From the cell containing the given text, extract its center point as (x, y) coordinate. 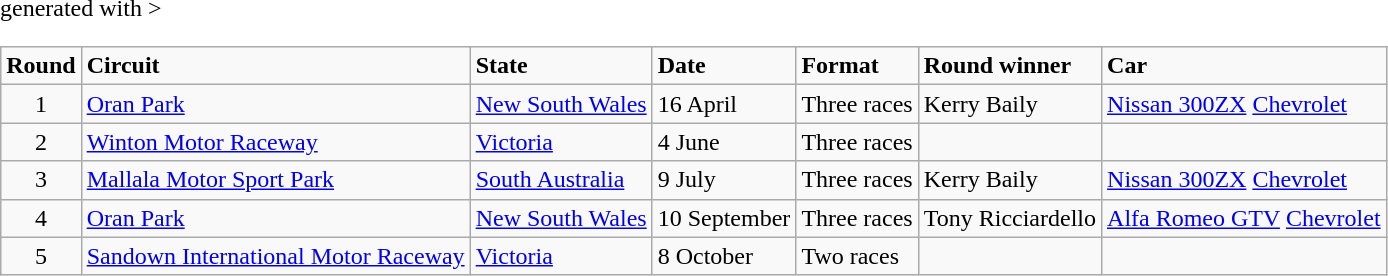
Winton Motor Raceway (276, 142)
Sandown International Motor Raceway (276, 256)
Round winner (1010, 66)
10 September (724, 218)
Car (1244, 66)
Mallala Motor Sport Park (276, 180)
Date (724, 66)
Two races (857, 256)
4 June (724, 142)
Format (857, 66)
9 July (724, 180)
4 (41, 218)
Circuit (276, 66)
South Australia (561, 180)
Alfa Romeo GTV Chevrolet (1244, 218)
Tony Ricciardello (1010, 218)
3 (41, 180)
Round (41, 66)
2 (41, 142)
1 (41, 104)
5 (41, 256)
State (561, 66)
8 October (724, 256)
16 April (724, 104)
